Output the [x, y] coordinate of the center of the cell containing the given text.  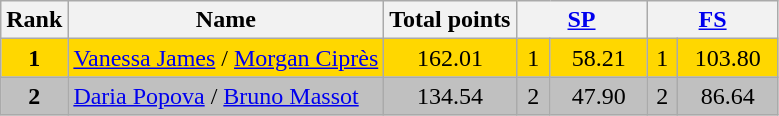
86.64 [728, 96]
FS [712, 20]
58.21 [598, 58]
47.90 [598, 96]
Rank [34, 20]
103.80 [728, 58]
162.01 [450, 58]
Vanessa James / Morgan Ciprès [226, 58]
Name [226, 20]
Total points [450, 20]
Daria Popova / Bruno Massot [226, 96]
SP [582, 20]
134.54 [450, 96]
